For the text-containing cell, return its midpoint in [X, Y] coordinate format. 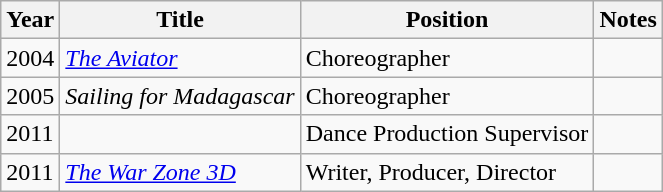
2004 [30, 58]
Dance Production Supervisor [447, 134]
Year [30, 20]
The War Zone 3D [180, 172]
Title [180, 20]
Position [447, 20]
Writer, Producer, Director [447, 172]
2005 [30, 96]
Sailing for Madagascar [180, 96]
Notes [628, 20]
The Aviator [180, 58]
